Provide the (X, Y) coordinate of the cell's center where the given text is located.  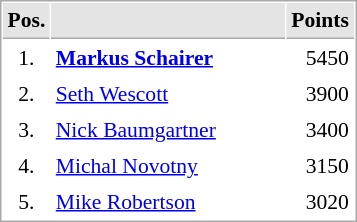
Mike Robertson (168, 201)
Nick Baumgartner (168, 129)
5. (26, 201)
5450 (320, 57)
Markus Schairer (168, 57)
3900 (320, 93)
3150 (320, 165)
3400 (320, 129)
1. (26, 57)
4. (26, 165)
Pos. (26, 21)
Seth Wescott (168, 93)
Points (320, 21)
2. (26, 93)
3020 (320, 201)
Michal Novotny (168, 165)
3. (26, 129)
